Locate the cell with the specified text and output its (X, Y) center coordinate. 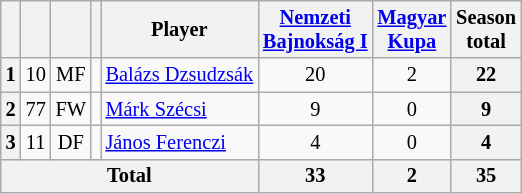
Player (180, 29)
Márk Szécsi (180, 109)
22 (486, 75)
János Ferenczi (180, 142)
MagyarKupa (412, 29)
Balázs Dzsudzsák (180, 75)
3 (11, 142)
NemzetiBajnokság I (315, 29)
FW (71, 109)
Total (130, 176)
35 (486, 176)
10 (36, 75)
1 (11, 75)
11 (36, 142)
77 (36, 109)
DF (71, 142)
33 (315, 176)
Seasontotal (486, 29)
MF (71, 75)
20 (315, 75)
